Determine the [x, y] coordinate at the center of the cell enclosing the given text.  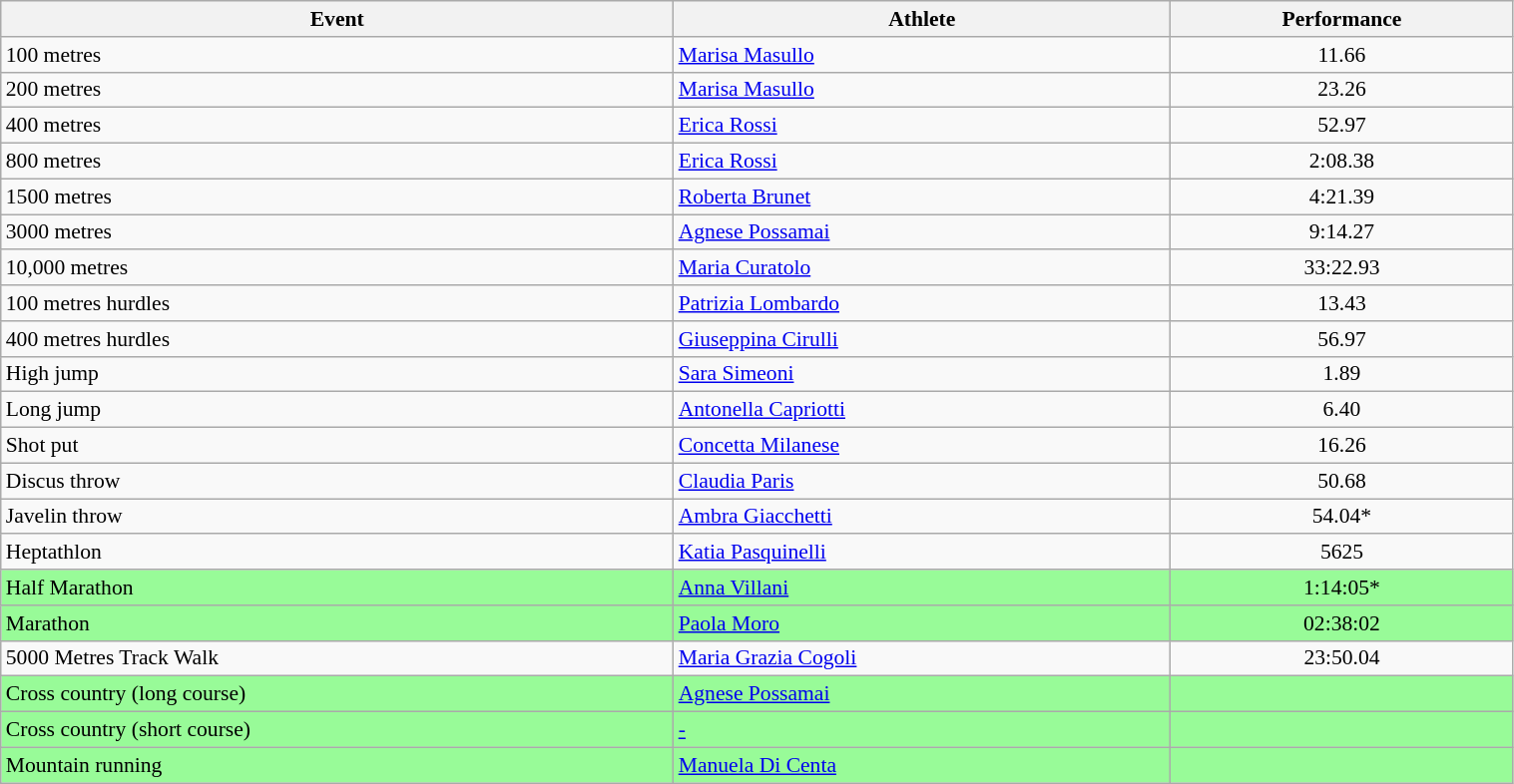
3000 metres [337, 232]
Anna Villani [922, 588]
Katia Pasquinelli [922, 553]
5000 Metres Track Walk [337, 658]
23.26 [1341, 90]
Antonella Capriotti [922, 410]
200 metres [337, 90]
Sara Simeoni [922, 374]
Half Marathon [337, 588]
11.66 [1341, 55]
Maria Grazia Cogoli [922, 658]
Paola Moro [922, 623]
Giuseppina Cirulli [922, 339]
50.68 [1341, 481]
Marathon [337, 623]
Athlete [922, 19]
Long jump [337, 410]
Performance [1341, 19]
Cross country (short course) [337, 730]
100 metres [337, 55]
23:50.04 [1341, 658]
52.97 [1341, 126]
Javelin throw [337, 517]
800 metres [337, 162]
Cross country (long course) [337, 694]
1:14:05* [1341, 588]
54.04* [1341, 517]
02:38:02 [1341, 623]
13.43 [1341, 303]
6.40 [1341, 410]
100 metres hurdles [337, 303]
- [922, 730]
Discus throw [337, 481]
Manuela Di Centa [922, 765]
Maria Curatolo [922, 268]
Roberta Brunet [922, 196]
1.89 [1341, 374]
1500 metres [337, 196]
10,000 metres [337, 268]
400 metres [337, 126]
33:22.93 [1341, 268]
5625 [1341, 553]
Shot put [337, 446]
Heptathlon [337, 553]
Patrizia Lombardo [922, 303]
Concetta Milanese [922, 446]
Ambra Giacchetti [922, 517]
4:21.39 [1341, 196]
9:14.27 [1341, 232]
High jump [337, 374]
Mountain running [337, 765]
Event [337, 19]
2:08.38 [1341, 162]
16.26 [1341, 446]
400 metres hurdles [337, 339]
Claudia Paris [922, 481]
56.97 [1341, 339]
